Detect which cell encompasses the target text, then output its (X, Y) center coordinate. 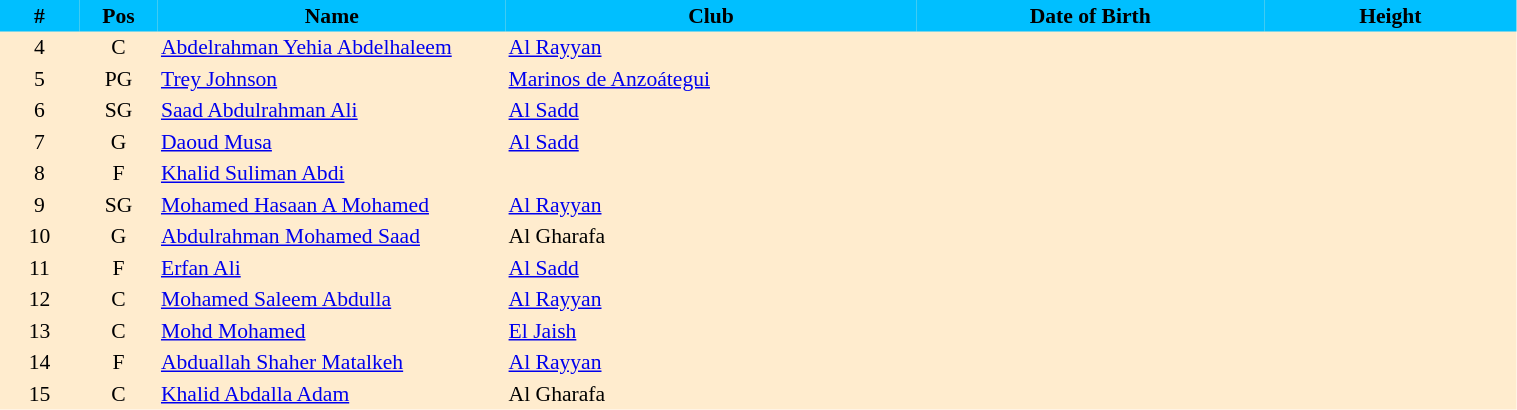
4 (40, 48)
5 (40, 79)
8 (40, 174)
Abduallah Shaher Matalkeh (332, 362)
# (40, 16)
Daoud Musa (332, 142)
PG (118, 79)
Khalid Suliman Abdi (332, 174)
6 (40, 110)
15 (40, 394)
Pos (118, 16)
Date of Birth (1090, 16)
7 (40, 142)
Name (332, 16)
Trey Johnson (332, 79)
14 (40, 362)
Khalid Abdalla Adam (332, 394)
13 (40, 331)
Marinos de Anzoátegui (712, 79)
9 (40, 205)
Abdulrahman Mohamed Saad (332, 236)
12 (40, 300)
Erfan Ali (332, 268)
10 (40, 236)
Saad Abdulrahman Ali (332, 110)
Club (712, 16)
Height (1390, 16)
11 (40, 268)
Mohamed Saleem Abdulla (332, 300)
Mohamed Hasaan A Mohamed (332, 205)
Mohd Mohamed (332, 331)
Abdelrahman Yehia Abdelhaleem (332, 48)
El Jaish (712, 331)
